From the cell containing the given text, extract its center point as [x, y] coordinate. 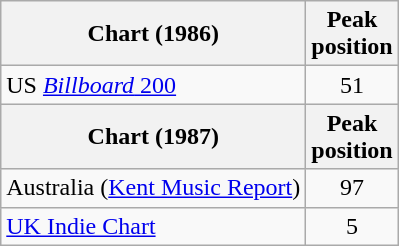
US Billboard 200 [154, 85]
Chart (1987) [154, 136]
51 [352, 85]
Australia (Kent Music Report) [154, 188]
UK Indie Chart [154, 226]
Chart (1986) [154, 34]
97 [352, 188]
5 [352, 226]
